Detect which cell encompasses the target text, then output its (x, y) center coordinate. 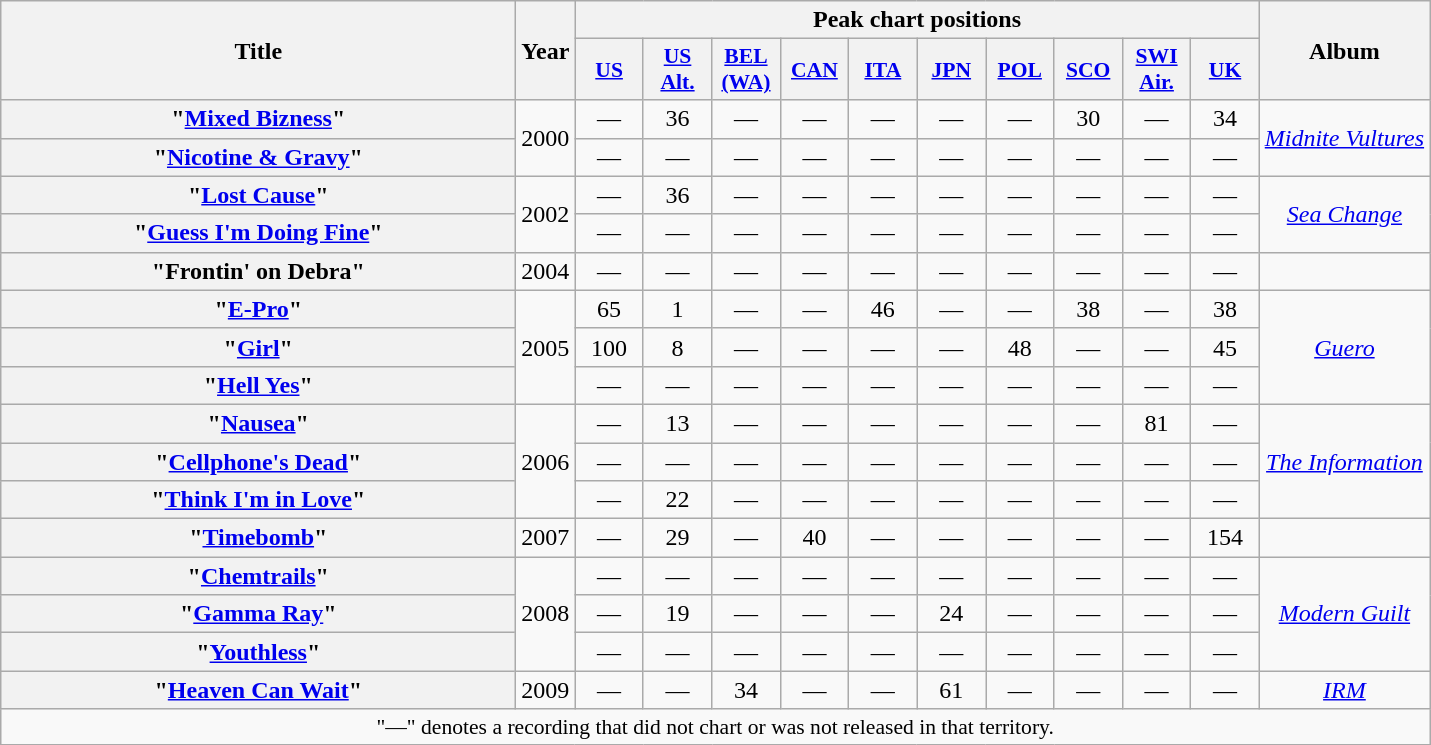
"Think I'm in Love" (258, 500)
2005 (546, 347)
100 (609, 347)
"Chemtrails" (258, 576)
40 (814, 538)
"Mixed Bizness" (258, 119)
Midnite Vultures (1344, 138)
"Youthless" (258, 652)
SCO (1088, 70)
2008 (546, 614)
Guero (1344, 347)
2002 (546, 214)
81 (1156, 423)
2004 (546, 271)
SWIAir. (1156, 70)
29 (677, 538)
"Lost Cause" (258, 195)
2006 (546, 461)
Sea Change (1344, 214)
The Information (1344, 461)
"Heaven Can Wait" (258, 690)
Year (546, 50)
UK (1225, 70)
"Hell Yes" (258, 385)
Album (1344, 50)
13 (677, 423)
USAlt. (677, 70)
Peak chart positions (917, 20)
CAN (814, 70)
Modern Guilt (1344, 614)
"Nicotine & Gravy" (258, 157)
Title (258, 50)
45 (1225, 347)
65 (609, 309)
"Nausea" (258, 423)
61 (951, 690)
"Cellphone's Dead" (258, 461)
JPN (951, 70)
"Timebomb" (258, 538)
BEL(WA) (746, 70)
8 (677, 347)
"Frontin' on Debra" (258, 271)
"Guess I'm Doing Fine" (258, 233)
24 (951, 614)
"—" denotes a recording that did not chart or was not released in that territory. (716, 727)
48 (1020, 347)
19 (677, 614)
"E-Pro" (258, 309)
2000 (546, 138)
US (609, 70)
30 (1088, 119)
POL (1020, 70)
46 (883, 309)
154 (1225, 538)
"Girl" (258, 347)
1 (677, 309)
IRM (1344, 690)
22 (677, 500)
2009 (546, 690)
ITA (883, 70)
2007 (546, 538)
"Gamma Ray" (258, 614)
